Return [X, Y] of the center of cell containing provided text 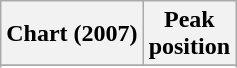
Peakposition [189, 34]
Chart (2007) [72, 34]
